Detect which cell encompasses the target text, then output its (x, y) center coordinate. 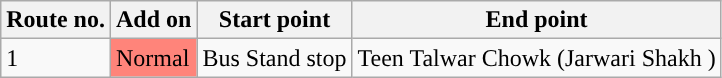
Bus Stand stop (274, 58)
1 (56, 58)
Start point (274, 20)
End point (536, 20)
Teen Talwar Chowk (Jarwari Shakh ) (536, 58)
Normal (153, 58)
Route no. (56, 20)
Add on (153, 20)
